Return the [x, y] coordinate for the center point of the cell that contains the specified text.  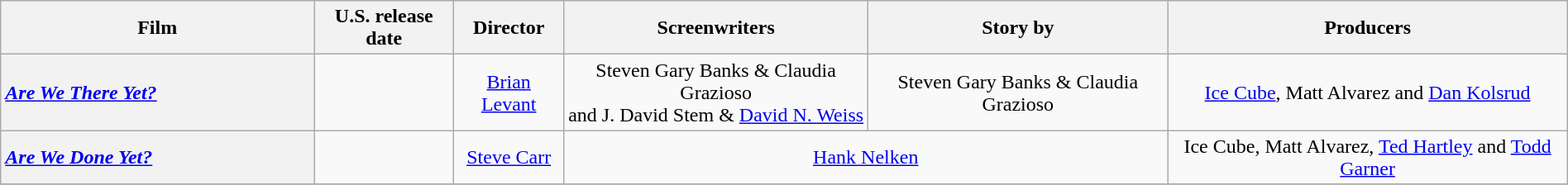
Producers [1368, 28]
Steven Gary Banks & Claudia Grazioso [1018, 92]
Story by [1018, 28]
Ice Cube, Matt Alvarez and Dan Kolsrud [1368, 92]
Steven Gary Banks & Claudia Grazioso and J. David Stem & David N. Weiss [716, 92]
Film [157, 28]
Director [509, 28]
U.S. release date [384, 28]
Ice Cube, Matt Alvarez, Ted Hartley and Todd Garner [1368, 157]
Are We There Yet? [157, 92]
Hank Nelken [866, 157]
Are We Done Yet? [157, 157]
Screenwriters [716, 28]
Brian Levant [509, 92]
Steve Carr [509, 157]
